Find where the given text appears and provide that cell's center as [X, Y] coordinate. 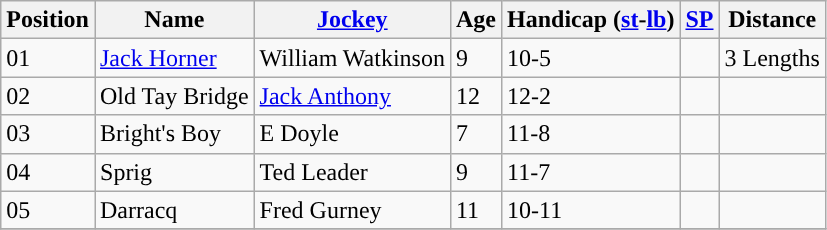
William Watkinson [352, 58]
Bright's Boy [174, 134]
03 [48, 134]
7 [476, 134]
Name [174, 20]
Jockey [352, 20]
11-8 [591, 134]
Old Tay Bridge [174, 96]
Jack Anthony [352, 96]
04 [48, 172]
Distance [772, 20]
11 [476, 210]
3 Lengths [772, 58]
Handicap (st-lb) [591, 20]
Sprig [174, 172]
Position [48, 20]
05 [48, 210]
Ted Leader [352, 172]
10-5 [591, 58]
12-2 [591, 96]
Darracq [174, 210]
Fred Gurney [352, 210]
Age [476, 20]
12 [476, 96]
11-7 [591, 172]
02 [48, 96]
SP [700, 20]
01 [48, 58]
Jack Horner [174, 58]
E Doyle [352, 134]
10-11 [591, 210]
